Provide the [x, y] coordinate of the cell's center where the given text is located.  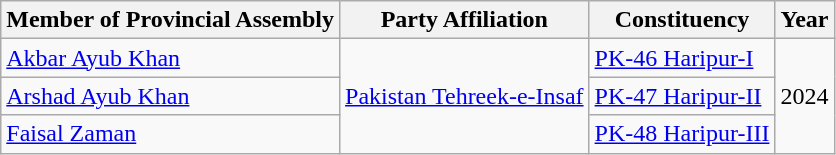
PK-48 Haripur-III [682, 134]
Akbar Ayub Khan [170, 58]
Year [804, 20]
Member of Provincial Assembly [170, 20]
Faisal Zaman [170, 134]
Arshad Ayub Khan [170, 96]
2024 [804, 96]
Pakistan Tehreek-e-Insaf [465, 96]
Constituency [682, 20]
Party Affiliation [465, 20]
PK-46 Haripur-I [682, 58]
PK-47 Haripur-II [682, 96]
